Return (x, y) of the center of cell containing provided text 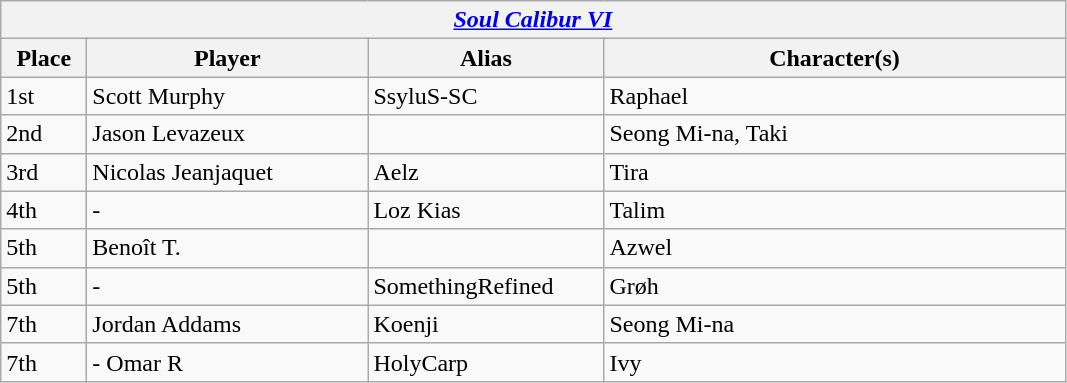
Ivy (834, 362)
HolyCarp (486, 362)
SsyluS-SC (486, 96)
Azwel (834, 248)
Raphael (834, 96)
Player (228, 58)
- Omar R (228, 362)
Loz Kias (486, 210)
Tira (834, 172)
Place (44, 58)
Benoît T. (228, 248)
3rd (44, 172)
Character(s) (834, 58)
Seong Mi-na (834, 324)
Scott Murphy (228, 96)
Aelz (486, 172)
4th (44, 210)
Nicolas Jeanjaquet (228, 172)
Jordan Addams (228, 324)
Koenji (486, 324)
SomethingRefined (486, 286)
Talim (834, 210)
Soul Calibur VI (533, 20)
Jason Levazeux (228, 134)
Grøh (834, 286)
Alias (486, 58)
1st (44, 96)
Seong Mi-na, Taki (834, 134)
2nd (44, 134)
